Capture the cell that displays the provided text and extract its (X, Y) central coordinate. 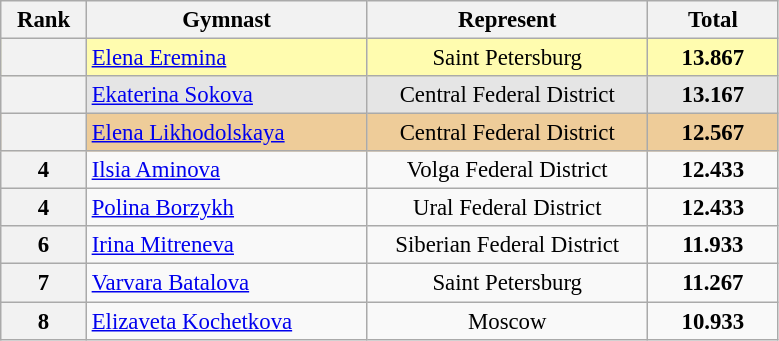
13.867 (714, 58)
Irina Mitreneva (226, 245)
Elizaveta Kochetkova (226, 321)
Rank (44, 20)
7 (44, 283)
6 (44, 245)
Elena Eremina (226, 58)
Elena Likhodolskaya (226, 133)
Siberian Federal District (508, 245)
11.267 (714, 283)
Represent (508, 20)
Gymnast (226, 20)
12.567 (714, 133)
11.933 (714, 245)
Total (714, 20)
Ural Federal District (508, 208)
Polina Borzykh (226, 208)
Volga Federal District (508, 170)
10.933 (714, 321)
Moscow (508, 321)
Ilsia Aminova (226, 170)
8 (44, 321)
Varvara Batalova (226, 283)
Ekaterina Sokova (226, 95)
13.167 (714, 95)
